Search for the cell housing the specified text and yield its (x, y) center coordinate. 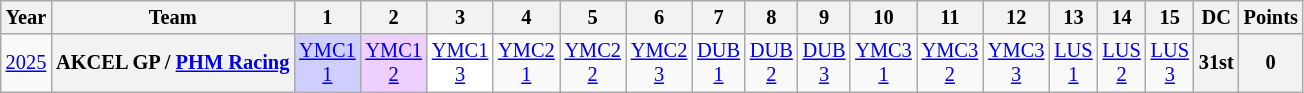
DUB1 (718, 63)
14 (1122, 17)
6 (659, 17)
Points (1271, 17)
Team (172, 17)
DUB3 (824, 63)
YMC32 (950, 63)
YMC13 (460, 63)
5 (593, 17)
LUS2 (1122, 63)
9 (824, 17)
YMC31 (883, 63)
YMC23 (659, 63)
13 (1073, 17)
3 (460, 17)
1 (327, 17)
YMC22 (593, 63)
LUS1 (1073, 63)
15 (1170, 17)
AKCEL GP / PHM Racing (172, 63)
12 (1016, 17)
2 (394, 17)
YMC33 (1016, 63)
7 (718, 17)
11 (950, 17)
0 (1271, 63)
8 (772, 17)
YMC12 (394, 63)
31st (1216, 63)
YMC21 (526, 63)
4 (526, 17)
DC (1216, 17)
10 (883, 17)
DUB2 (772, 63)
2025 (26, 63)
LUS3 (1170, 63)
YMC11 (327, 63)
Year (26, 17)
